Pinpoint the cell where the given text exists, returning its (x, y) midpoint coordinate. 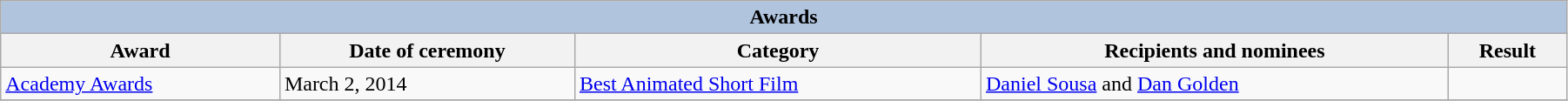
March 2, 2014 (426, 84)
Result (1507, 50)
Best Animated Short Film (778, 84)
Academy Awards (141, 84)
Award (141, 50)
Daniel Sousa and Dan Golden (1215, 84)
Category (778, 50)
Awards (784, 17)
Recipients and nominees (1215, 50)
Date of ceremony (426, 50)
